Locate the cell with the specified text and output its [X, Y] center coordinate. 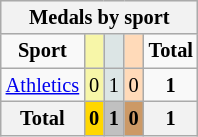
Sport [42, 51]
Athletics [42, 85]
Medals by sport [100, 17]
